Pinpoint the cell where the given text exists, returning its (X, Y) midpoint coordinate. 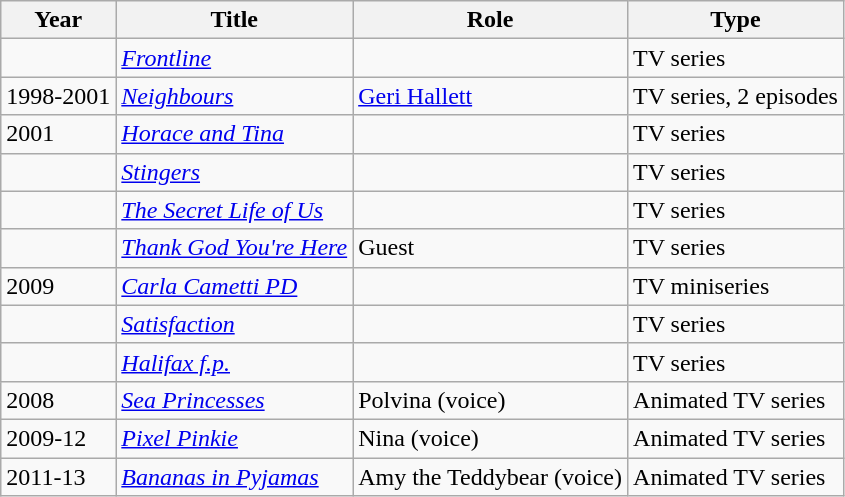
Stingers (234, 172)
Role (490, 20)
Type (736, 20)
1998-2001 (58, 96)
Neighbours (234, 96)
2009-12 (58, 438)
Nina (voice) (490, 438)
Thank God You're Here (234, 248)
Amy the Teddybear (voice) (490, 477)
Horace and Tina (234, 134)
Pixel Pinkie (234, 438)
Frontline (234, 58)
Sea Princesses (234, 400)
The Secret Life of Us (234, 210)
Bananas in Pyjamas (234, 477)
TV series, 2 episodes (736, 96)
Polvina (voice) (490, 400)
2001 (58, 134)
Year (58, 20)
Guest (490, 248)
2008 (58, 400)
Carla Cametti PD (234, 286)
TV miniseries (736, 286)
Title (234, 20)
2009 (58, 286)
Halifax f.p. (234, 362)
Satisfaction (234, 324)
Geri Hallett (490, 96)
2011-13 (58, 477)
